Return the [X, Y] coordinate for the center point of the cell that contains the specified text.  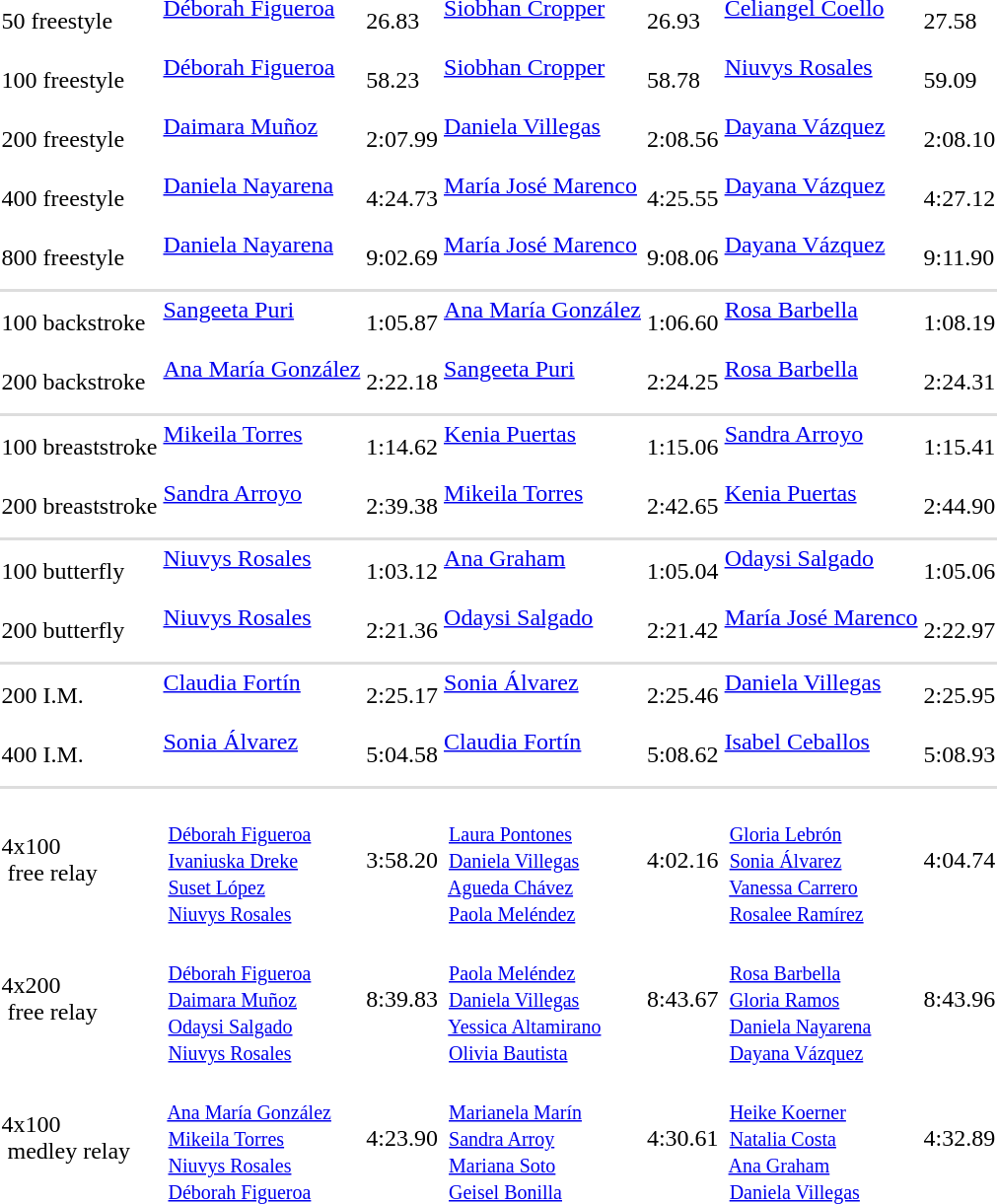
5:08.62 [682, 755]
Siobhan Cropper [542, 81]
59.09 [960, 81]
2:07.99 [402, 140]
8:43.67 [682, 999]
Isabel Ceballos [820, 755]
2:39.38 [402, 507]
1:05.04 [682, 572]
2:25.95 [960, 696]
200 breaststroke [79, 507]
1:05.06 [960, 572]
100 butterfly [79, 572]
100 breaststroke [79, 448]
2:25.17 [402, 696]
400 freestyle [79, 199]
200 freestyle [79, 140]
Paola Meléndez Daniela Villegas Yessica Altamirano Olivia Bautista [542, 999]
Déborah Figueroa Ivaniuska Dreke Suset López Niuvys Rosales [262, 860]
4x100 free relay [79, 860]
4:02.16 [682, 860]
Déborah Figueroa [262, 81]
2:24.31 [960, 383]
4:25.55 [682, 199]
100 backstroke [79, 323]
200 butterfly [79, 631]
4:24.73 [402, 199]
9:08.06 [682, 258]
400 I.M. [79, 755]
1:14.62 [402, 448]
2:42.65 [682, 507]
2:21.36 [402, 631]
4x200 free relay [79, 999]
2:44.90 [960, 507]
Daimara Muñoz [262, 140]
2:22.18 [402, 383]
Déborah Figueroa Daimara Muñoz Odaysi Salgado Niuvys Rosales [262, 999]
1:08.19 [960, 323]
2:24.25 [682, 383]
Laura Pontones Daniela Villegas Agueda Chávez Paola Meléndez [542, 860]
800 freestyle [79, 258]
9:11.90 [960, 258]
200 backstroke [79, 383]
2:25.46 [682, 696]
8:39.83 [402, 999]
Ana Graham [542, 572]
2:08.10 [960, 140]
8:43.96 [960, 999]
1:15.06 [682, 448]
1:06.60 [682, 323]
Rosa Barbella Gloria Ramos Daniela Nayarena Dayana Vázquez [820, 999]
2:08.56 [682, 140]
5:04.58 [402, 755]
9:02.69 [402, 258]
4:04.74 [960, 860]
58.23 [402, 81]
200 I.M. [79, 696]
1:05.87 [402, 323]
58.78 [682, 81]
1:03.12 [402, 572]
5:08.93 [960, 755]
2:22.97 [960, 631]
2:21.42 [682, 631]
4:27.12 [960, 199]
Gloria Lebrón Sonia Álvarez Vanessa Carrero Rosalee Ramírez [820, 860]
100 freestyle [79, 81]
1:15.41 [960, 448]
3:58.20 [402, 860]
